For the text-containing cell, return its midpoint in (x, y) coordinate format. 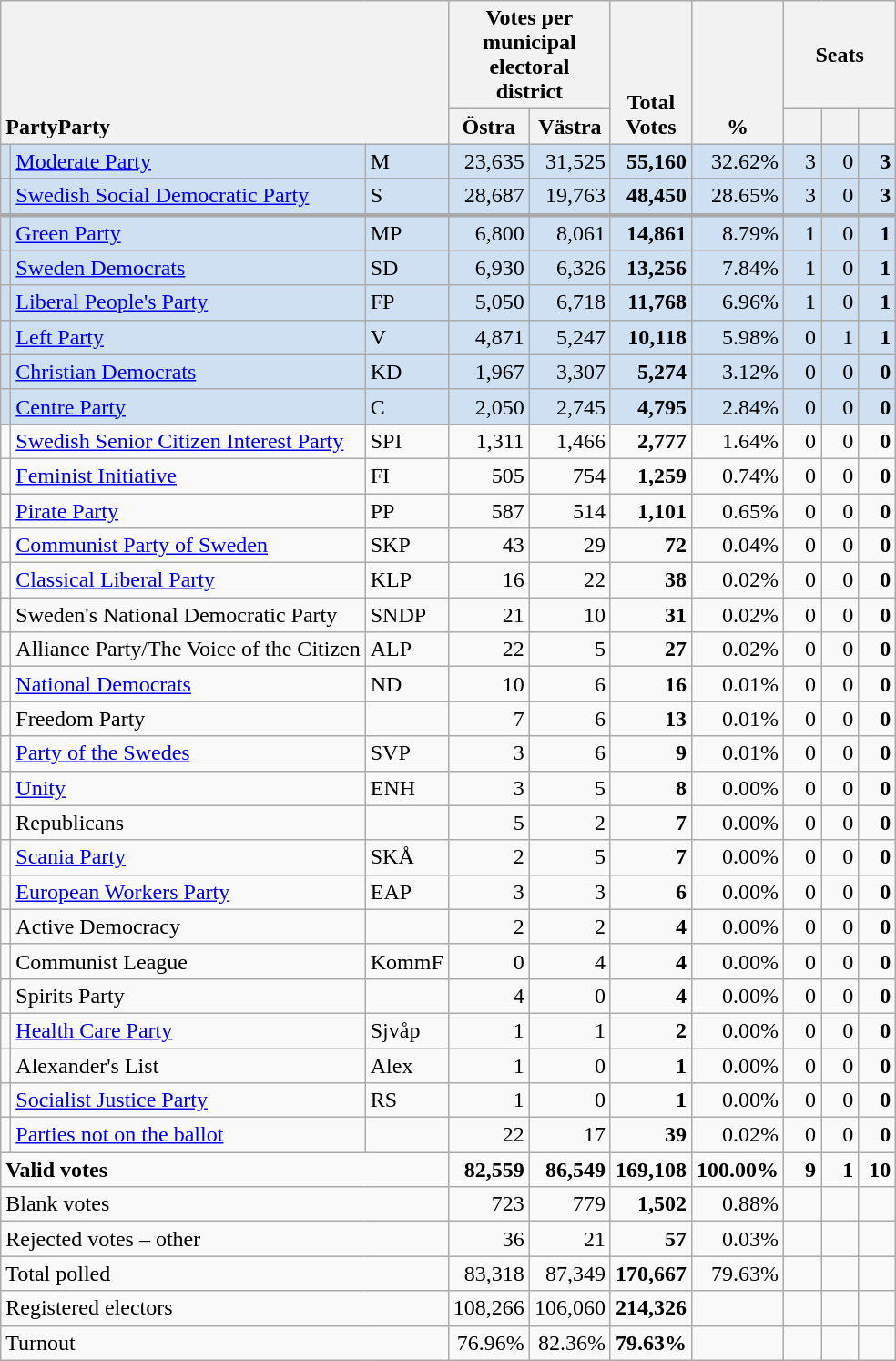
2,745 (570, 406)
8,061 (570, 233)
Sjvåp (406, 1030)
170,667 (650, 1274)
Alexander's List (188, 1065)
39 (650, 1135)
Christian Democrats (188, 372)
Liberal People's Party (188, 302)
V (406, 337)
Sweden's National Democratic Party (188, 615)
Feminist Initiative (188, 476)
72 (650, 546)
Sweden Democrats (188, 268)
8 (650, 788)
SD (406, 268)
Parties not on the ballot (188, 1135)
PP (406, 511)
MP (406, 233)
Rejected votes – other (225, 1239)
87,349 (570, 1274)
5,050 (488, 302)
23,635 (488, 161)
106,060 (570, 1308)
5.98% (738, 337)
32.62% (738, 161)
13 (650, 719)
Registered electors (225, 1308)
4,795 (650, 406)
Unity (188, 788)
6,800 (488, 233)
ALP (406, 650)
SKÅ (406, 857)
Active Democracy (188, 926)
6.96% (738, 302)
Swedish Senior Citizen Interest Party (188, 441)
Östra (488, 127)
28.65% (738, 197)
31,525 (570, 161)
Green Party (188, 233)
1,502 (650, 1204)
723 (488, 1204)
11,768 (650, 302)
Blank votes (225, 1204)
0.65% (738, 511)
Spirits Party (188, 996)
6,718 (570, 302)
KLP (406, 580)
SVP (406, 753)
ENH (406, 788)
Centre Party (188, 406)
29 (570, 546)
86,549 (570, 1170)
8.79% (738, 233)
214,326 (650, 1308)
1,101 (650, 511)
27 (650, 650)
82.36% (570, 1343)
1,967 (488, 372)
31 (650, 615)
38 (650, 580)
Valid votes (225, 1170)
19,763 (570, 197)
1.64% (738, 441)
Republicans (188, 823)
0.03% (738, 1239)
6,930 (488, 268)
100.00% (738, 1170)
ND (406, 684)
2.84% (738, 406)
Party of the Swedes (188, 753)
7.84% (738, 268)
Turnout (225, 1343)
M (406, 161)
36 (488, 1239)
13,256 (650, 268)
3,307 (570, 372)
505 (488, 476)
Västra (570, 127)
FI (406, 476)
3.12% (738, 372)
Alex (406, 1065)
RS (406, 1100)
5,247 (570, 337)
754 (570, 476)
0.74% (738, 476)
17 (570, 1135)
Scania Party (188, 857)
SPI (406, 441)
5,274 (650, 372)
0.04% (738, 546)
2,777 (650, 441)
Classical Liberal Party (188, 580)
587 (488, 511)
Communist Party of Sweden (188, 546)
48,450 (650, 197)
82,559 (488, 1170)
Socialist Justice Party (188, 1100)
57 (650, 1239)
Total polled (225, 1274)
83,318 (488, 1274)
6,326 (570, 268)
FP (406, 302)
SNDP (406, 615)
514 (570, 511)
EAP (406, 892)
Alliance Party/The Voice of the Citizen (188, 650)
28,687 (488, 197)
Freedom Party (188, 719)
76.96% (488, 1343)
1,311 (488, 441)
Communist League (188, 961)
PartyParty (225, 73)
108,266 (488, 1308)
Pirate Party (188, 511)
Left Party (188, 337)
Swedish Social Democratic Party (188, 197)
National Democrats (188, 684)
SKP (406, 546)
4,871 (488, 337)
43 (488, 546)
2,050 (488, 406)
55,160 (650, 161)
S (406, 197)
0.88% (738, 1204)
Seats (840, 55)
10,118 (650, 337)
% (738, 73)
779 (570, 1204)
C (406, 406)
Total Votes (650, 73)
Moderate Party (188, 161)
Votes per municipal electoral district (529, 55)
European Workers Party (188, 892)
KD (406, 372)
1,259 (650, 476)
KommF (406, 961)
169,108 (650, 1170)
1,466 (570, 441)
14,861 (650, 233)
Health Care Party (188, 1030)
